Locate the cell with the specified text and output its (x, y) center coordinate. 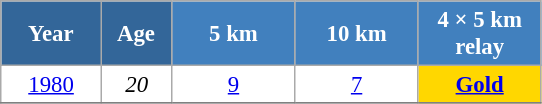
1980 (52, 85)
5 km (234, 34)
10 km (356, 34)
Age (136, 34)
4 × 5 km relay (480, 34)
7 (356, 85)
20 (136, 85)
Gold (480, 85)
9 (234, 85)
Year (52, 34)
